Detect which cell encompasses the target text, then output its (X, Y) center coordinate. 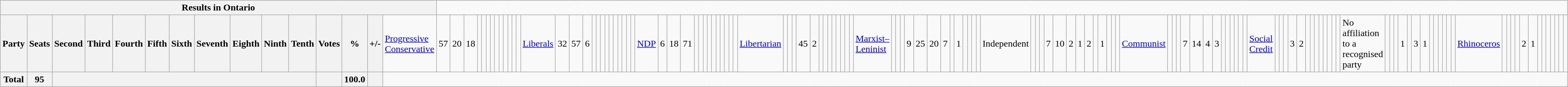
Seventh (212, 43)
Votes (329, 43)
45 (803, 43)
Third (99, 43)
Marxist–Leninist (872, 43)
Fourth (129, 43)
Ninth (275, 43)
Social Credit (1261, 43)
71 (688, 43)
Fifth (157, 43)
4 (1208, 43)
Rhinoceros (1479, 43)
32 (562, 43)
Sixth (182, 43)
Liberals (538, 43)
Results in Ontario (218, 8)
Communist (1144, 43)
Tenth (303, 43)
Seats (39, 43)
95 (39, 79)
Eighth (246, 43)
14 (1197, 43)
25 (920, 43)
No affiliation to a recognised party (1363, 43)
Party (14, 43)
Progressive Conservative (410, 43)
Independent (1006, 43)
NDP (646, 43)
Total (14, 79)
100.0 (355, 79)
Second (69, 43)
% (355, 43)
10 (1060, 43)
Libertarian (761, 43)
9 (909, 43)
+/- (375, 43)
